Capture the cell that displays the provided text and extract its [X, Y] central coordinate. 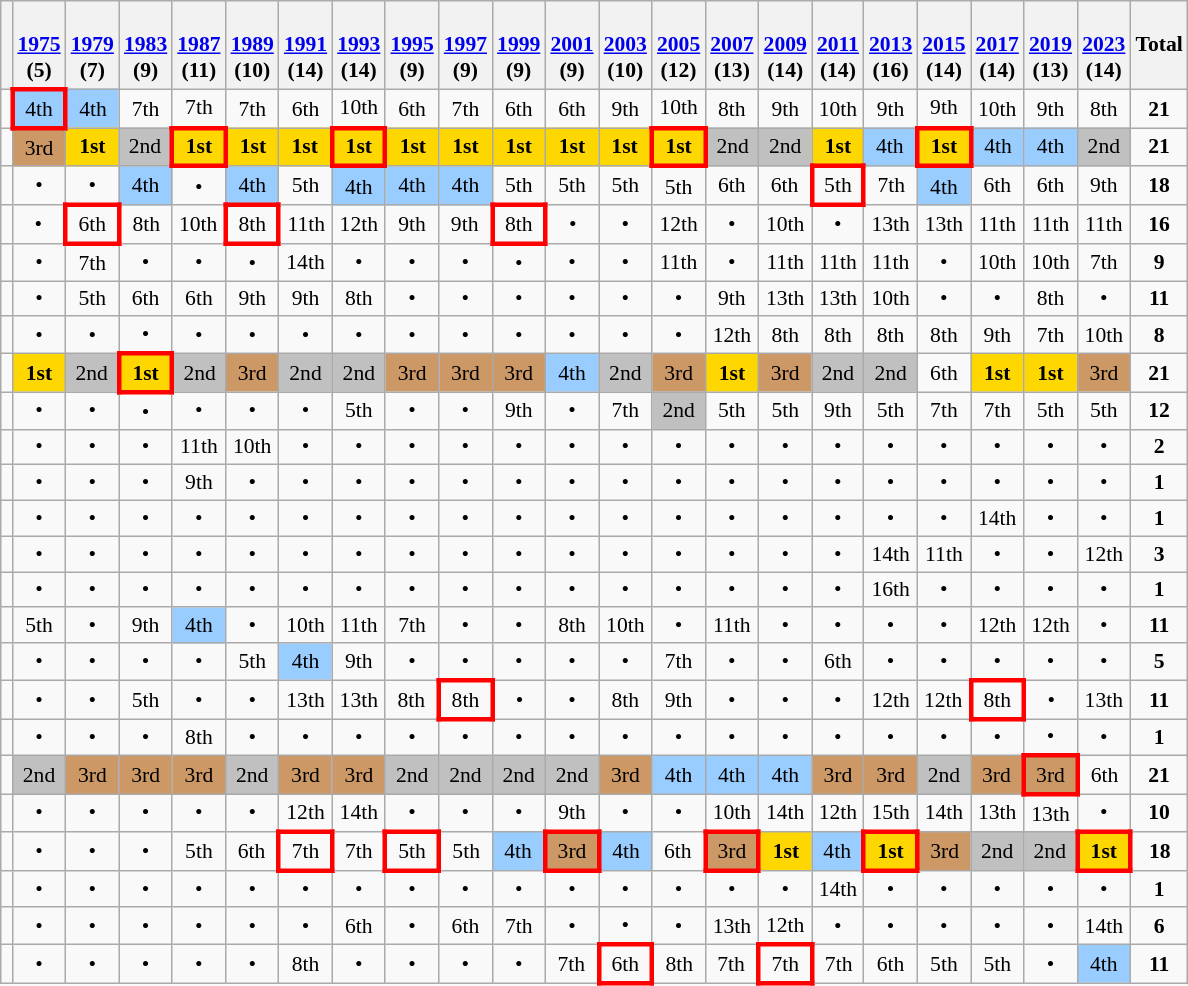
1997(9) [466, 45]
12 [1158, 410]
16 [1158, 224]
2019(13) [1050, 45]
1975(5) [38, 45]
2005(12) [678, 45]
1993(14) [358, 45]
1989(10) [252, 45]
1991(14) [306, 45]
2001(9) [572, 45]
10 [1158, 814]
1983(9) [146, 45]
8 [1158, 336]
1995(9) [412, 45]
2003(10) [626, 45]
1987(11) [198, 45]
3 [1158, 554]
2007(13) [732, 45]
2011(14) [838, 45]
2023(14) [1104, 45]
1999(9) [518, 45]
16th [890, 590]
2009(14) [786, 45]
5 [1158, 662]
1979(7) [92, 45]
6 [1158, 926]
9 [1158, 262]
2 [1158, 447]
15th [890, 814]
2017(14) [998, 45]
Total [1158, 45]
2013(16) [890, 45]
2015(14) [944, 45]
